For the text-containing cell, return its midpoint in [x, y] coordinate format. 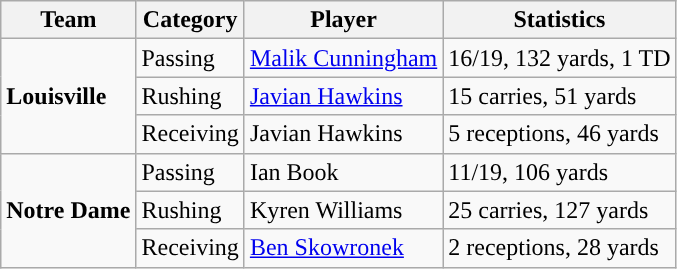
15 carries, 51 yards [560, 96]
25 carries, 127 yards [560, 210]
Player [343, 20]
Ben Skowronek [343, 248]
Malik Cunningham [343, 58]
11/19, 106 yards [560, 172]
Ian Book [343, 172]
Louisville [68, 96]
Notre Dame [68, 210]
2 receptions, 28 yards [560, 248]
5 receptions, 46 yards [560, 134]
Category [190, 20]
Statistics [560, 20]
16/19, 132 yards, 1 TD [560, 58]
Team [68, 20]
Kyren Williams [343, 210]
